Detect which cell encompasses the target text, then output its [X, Y] center coordinate. 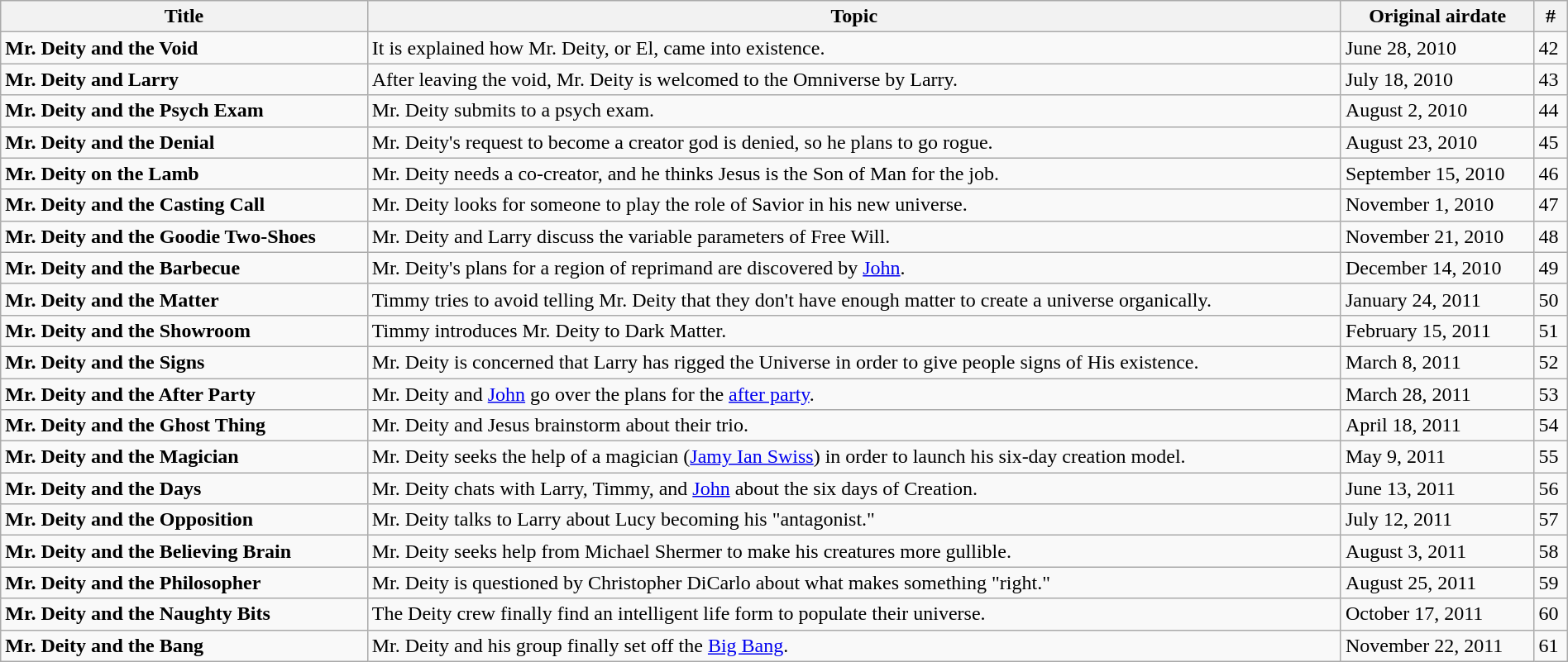
February 15, 2011 [1437, 331]
45 [1551, 142]
Mr. Deity and his group finally set off the Big Bang. [853, 645]
June 28, 2010 [1437, 48]
March 8, 2011 [1437, 362]
59 [1551, 583]
Mr. Deity and the Ghost Thing [184, 426]
Mr. Deity's request to become a creator god is denied, so he plans to go rogue. [853, 142]
52 [1551, 362]
Mr. Deity and the Matter [184, 299]
July 12, 2011 [1437, 520]
Mr. Deity and the After Party [184, 394]
Mr. Deity and Larry discuss the variable parameters of Free Will. [853, 236]
March 28, 2011 [1437, 394]
Mr. Deity and the Barbecue [184, 268]
Mr. Deity and the Days [184, 488]
Mr. Deity needs a co-creator, and he thinks Jesus is the Son of Man for the job. [853, 174]
Mr. Deity and the Goodie Two-Shoes [184, 236]
December 14, 2010 [1437, 268]
August 25, 2011 [1437, 583]
Mr. Deity and John go over the plans for the after party. [853, 394]
Timmy introduces Mr. Deity to Dark Matter. [853, 331]
58 [1551, 551]
Mr. Deity and the Believing Brain [184, 551]
June 13, 2011 [1437, 488]
Mr. Deity and the Magician [184, 457]
Mr. Deity and the Signs [184, 362]
October 17, 2011 [1437, 614]
Mr. Deity and the Opposition [184, 520]
January 24, 2011 [1437, 299]
Mr. Deity seeks help from Michael Shermer to make his creatures more gullible. [853, 551]
Mr. Deity submits to a psych exam. [853, 111]
Mr. Deity looks for someone to play the role of Savior in his new universe. [853, 205]
The Deity crew finally find an intelligent life form to populate their universe. [853, 614]
November 22, 2011 [1437, 645]
47 [1551, 205]
Timmy tries to avoid telling Mr. Deity that they don't have enough matter to create a universe organically. [853, 299]
Mr. Deity on the Lamb [184, 174]
Topic [853, 17]
Mr. Deity seeks the help of a magician (Jamy Ian Swiss) in order to launch his six-day creation model. [853, 457]
August 23, 2010 [1437, 142]
April 18, 2011 [1437, 426]
November 21, 2010 [1437, 236]
Mr. Deity and the Denial [184, 142]
49 [1551, 268]
Title [184, 17]
Original airdate [1437, 17]
60 [1551, 614]
55 [1551, 457]
44 [1551, 111]
50 [1551, 299]
Mr. Deity and the Void [184, 48]
It is explained how Mr. Deity, or El, came into existence. [853, 48]
Mr. Deity and the Casting Call [184, 205]
48 [1551, 236]
Mr. Deity and the Philosopher [184, 583]
September 15, 2010 [1437, 174]
42 [1551, 48]
56 [1551, 488]
Mr. Deity is questioned by Christopher DiCarlo about what makes something "right." [853, 583]
Mr. Deity and Jesus brainstorm about their trio. [853, 426]
Mr. Deity and Larry [184, 79]
Mr. Deity chats with Larry, Timmy, and John about the six days of Creation. [853, 488]
After leaving the void, Mr. Deity is welcomed to the Omniverse by Larry. [853, 79]
43 [1551, 79]
51 [1551, 331]
Mr. Deity and the Showroom [184, 331]
46 [1551, 174]
Mr. Deity and the Bang [184, 645]
54 [1551, 426]
Mr. Deity is concerned that Larry has rigged the Universe in order to give people signs of His existence. [853, 362]
May 9, 2011 [1437, 457]
Mr. Deity's plans for a region of reprimand are discovered by John. [853, 268]
August 3, 2011 [1437, 551]
Mr. Deity and the Naughty Bits [184, 614]
57 [1551, 520]
53 [1551, 394]
July 18, 2010 [1437, 79]
Mr. Deity talks to Larry about Lucy becoming his "antagonist." [853, 520]
# [1551, 17]
August 2, 2010 [1437, 111]
November 1, 2010 [1437, 205]
Mr. Deity and the Psych Exam [184, 111]
61 [1551, 645]
